Locate the cell with the specified text and output its [X, Y] center coordinate. 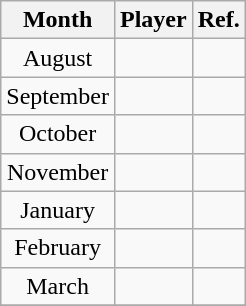
March [58, 286]
Ref. [218, 20]
August [58, 58]
February [58, 248]
Month [58, 20]
September [58, 96]
November [58, 172]
Player [153, 20]
October [58, 134]
January [58, 210]
